Provide the (X, Y) coordinate of the cell's center where the given text is located.  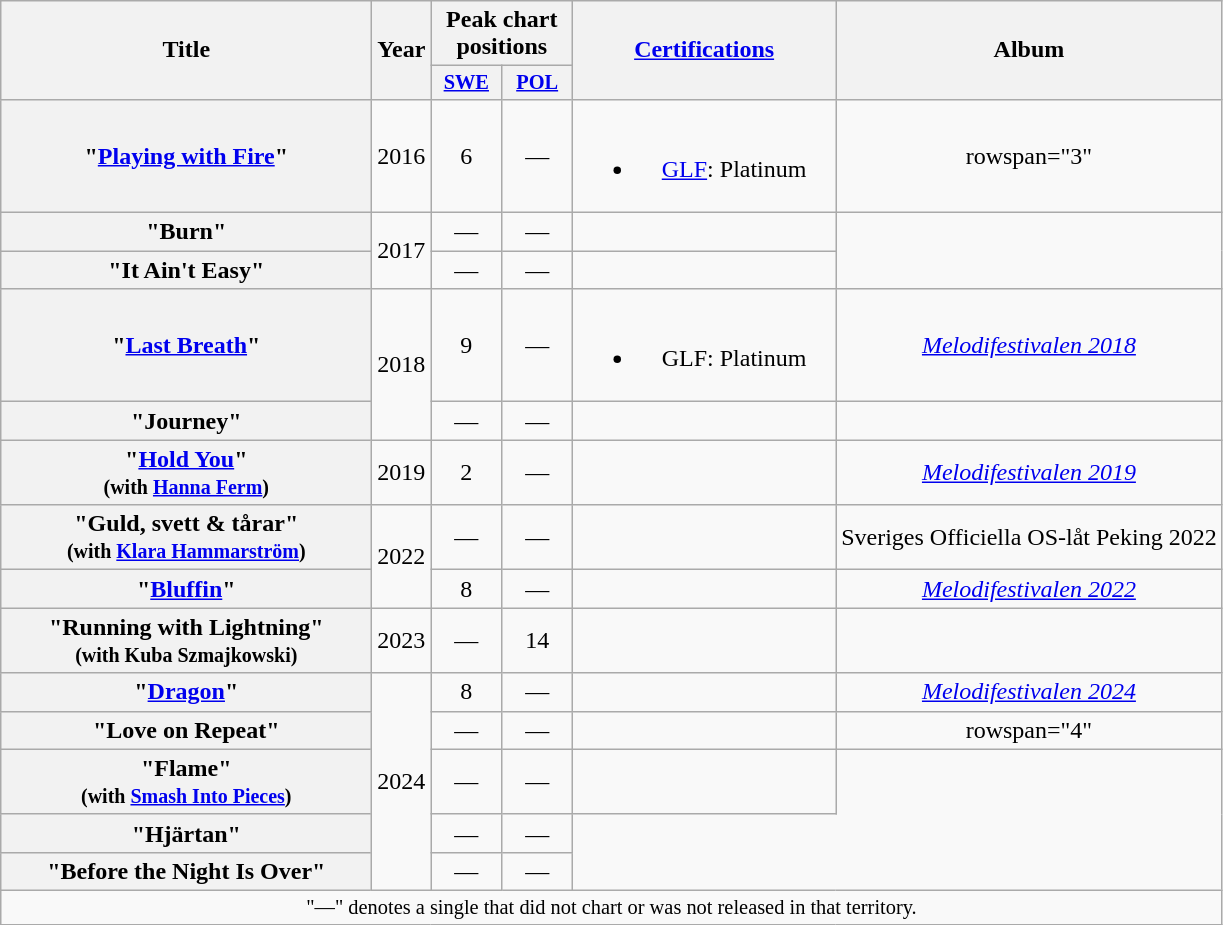
2024 (402, 782)
Melodifestivalen 2022 (1030, 589)
2 (466, 472)
"Dragon" (186, 692)
"Bluffin" (186, 589)
rowspan="3" (1030, 156)
"Burn" (186, 232)
rowspan="4" (1030, 730)
2023 (402, 640)
"Love on Repeat" (186, 730)
"Playing with Fire" (186, 156)
"Last Breath" (186, 346)
"Hold You"(with Hanna Ferm) (186, 472)
Year (402, 50)
POL (538, 83)
2018 (402, 364)
2022 (402, 556)
"Hjärtan" (186, 833)
"Guld, svett & tårar" (with Klara Hammarström) (186, 538)
"It Ain't Easy" (186, 270)
"Before the Night Is Over" (186, 871)
SWE (466, 83)
Melodifestivalen 2018 (1030, 346)
Peak chart positions (502, 34)
6 (466, 156)
"—" denotes a single that did not chart or was not released in that territory. (612, 907)
Certifications (704, 50)
14 (538, 640)
Melodifestivalen 2024 (1030, 692)
2017 (402, 251)
Melodifestivalen 2019 (1030, 472)
"Running with Lightning" (with Kuba Szmajkowski) (186, 640)
Sveriges Officiella OS-låt Peking 2022 (1030, 538)
9 (466, 346)
2016 (402, 156)
2019 (402, 472)
Title (186, 50)
"Journey" (186, 421)
Album (1030, 50)
"Flame" (with Smash Into Pieces) (186, 782)
